For the text-containing cell, return its midpoint in (x, y) coordinate format. 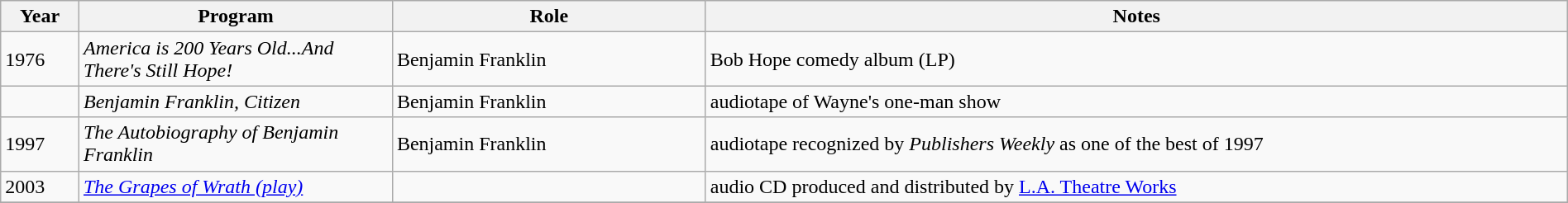
1997 (40, 144)
Benjamin Franklin, Citizen (235, 101)
Bob Hope comedy album (LP) (1136, 59)
2003 (40, 186)
audiotape of Wayne's one-man show (1136, 101)
Role (549, 17)
Notes (1136, 17)
The Grapes of Wrath (play) (235, 186)
The Autobiography of Benjamin Franklin (235, 144)
America is 200 Years Old...And There's Still Hope! (235, 59)
Year (40, 17)
1976 (40, 59)
Program (235, 17)
audiotape recognized by Publishers Weekly as one of the best of 1997 (1136, 144)
audio CD produced and distributed by L.A. Theatre Works (1136, 186)
